Scan for the cell matching the given text and deliver its [x, y] coordinate at center. 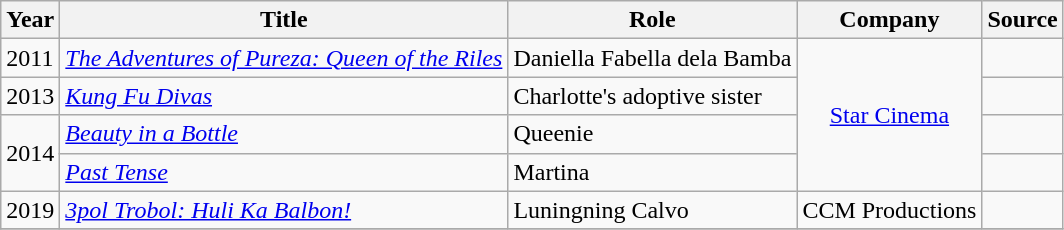
Title [284, 20]
Beauty in a Bottle [284, 134]
Luningning Calvo [652, 210]
Daniella Fabella dela Bamba [652, 58]
2019 [30, 210]
2011 [30, 58]
Past Tense [284, 172]
Company [890, 20]
Star Cinema [890, 115]
Martina [652, 172]
Role [652, 20]
The Adventures of Pureza: Queen of the Riles [284, 58]
2013 [30, 96]
2014 [30, 153]
3pol Trobol: Huli Ka Balbon! [284, 210]
Kung Fu Divas [284, 96]
Source [1022, 20]
CCM Productions [890, 210]
Year [30, 20]
Queenie [652, 134]
Charlotte's adoptive sister [652, 96]
